Find where the given text appears and provide that cell's center as (X, Y) coordinate. 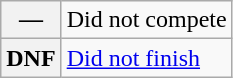
Did not compete (146, 20)
DNF (31, 58)
— (31, 20)
Did not finish (146, 58)
